For the text-containing cell, return its midpoint in [x, y] coordinate format. 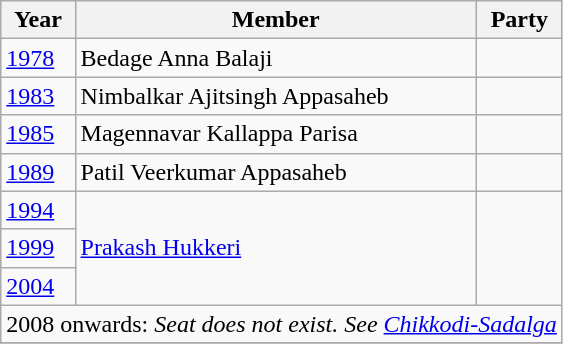
1978 [38, 58]
2004 [38, 286]
Member [276, 20]
1983 [38, 96]
Bedage Anna Balaji [276, 58]
Magennavar Kallappa Parisa [276, 134]
1985 [38, 134]
Party [519, 20]
1994 [38, 210]
2008 onwards: Seat does not exist. See Chikkodi-Sadalga [282, 324]
Patil Veerkumar Appasaheb [276, 172]
1999 [38, 248]
Prakash Hukkeri [276, 248]
Year [38, 20]
1989 [38, 172]
Nimbalkar Ajitsingh Appasaheb [276, 96]
